Detect which cell encompasses the target text, then output its (x, y) center coordinate. 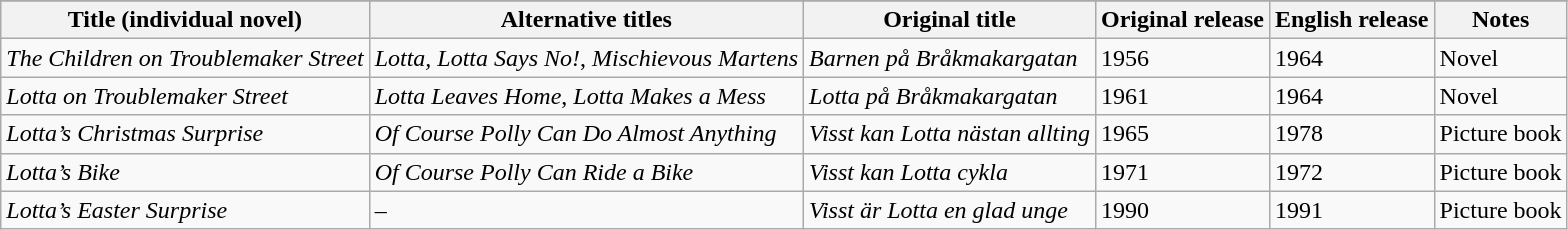
Lotta Leaves Home, Lotta Makes a Mess (586, 96)
Visst är Lotta en glad unge (950, 210)
1971 (1182, 172)
The Children on Troublemaker Street (185, 58)
1978 (1352, 134)
Lotta on Troublemaker Street (185, 96)
1956 (1182, 58)
1961 (1182, 96)
1965 (1182, 134)
Visst kan Lotta nästan allting (950, 134)
Barnen på Bråkmakargatan (950, 58)
Lotta’s Bike (185, 172)
Original title (950, 20)
Lotta’s Christmas Surprise (185, 134)
Notes (1500, 20)
1972 (1352, 172)
Lotta på Bråkmakargatan (950, 96)
1990 (1182, 210)
Lotta’s Easter Surprise (185, 210)
Original release (1182, 20)
1991 (1352, 210)
– (586, 210)
Of Course Polly Can Do Almost Anything (586, 134)
Title (individual novel) (185, 20)
Lotta, Lotta Says No!, Mischievous Martens (586, 58)
English release (1352, 20)
Visst kan Lotta cykla (950, 172)
Of Course Polly Can Ride a Bike (586, 172)
Alternative titles (586, 20)
